Provide the (x, y) coordinate of the cell's center where the given text is located.  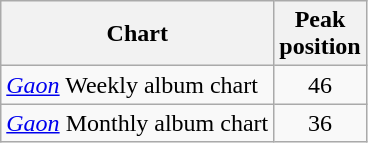
Gaon Weekly album chart (138, 85)
Peakposition (320, 34)
36 (320, 123)
Gaon Monthly album chart (138, 123)
46 (320, 85)
Chart (138, 34)
